Locate the cell with the specified text and output its [X, Y] center coordinate. 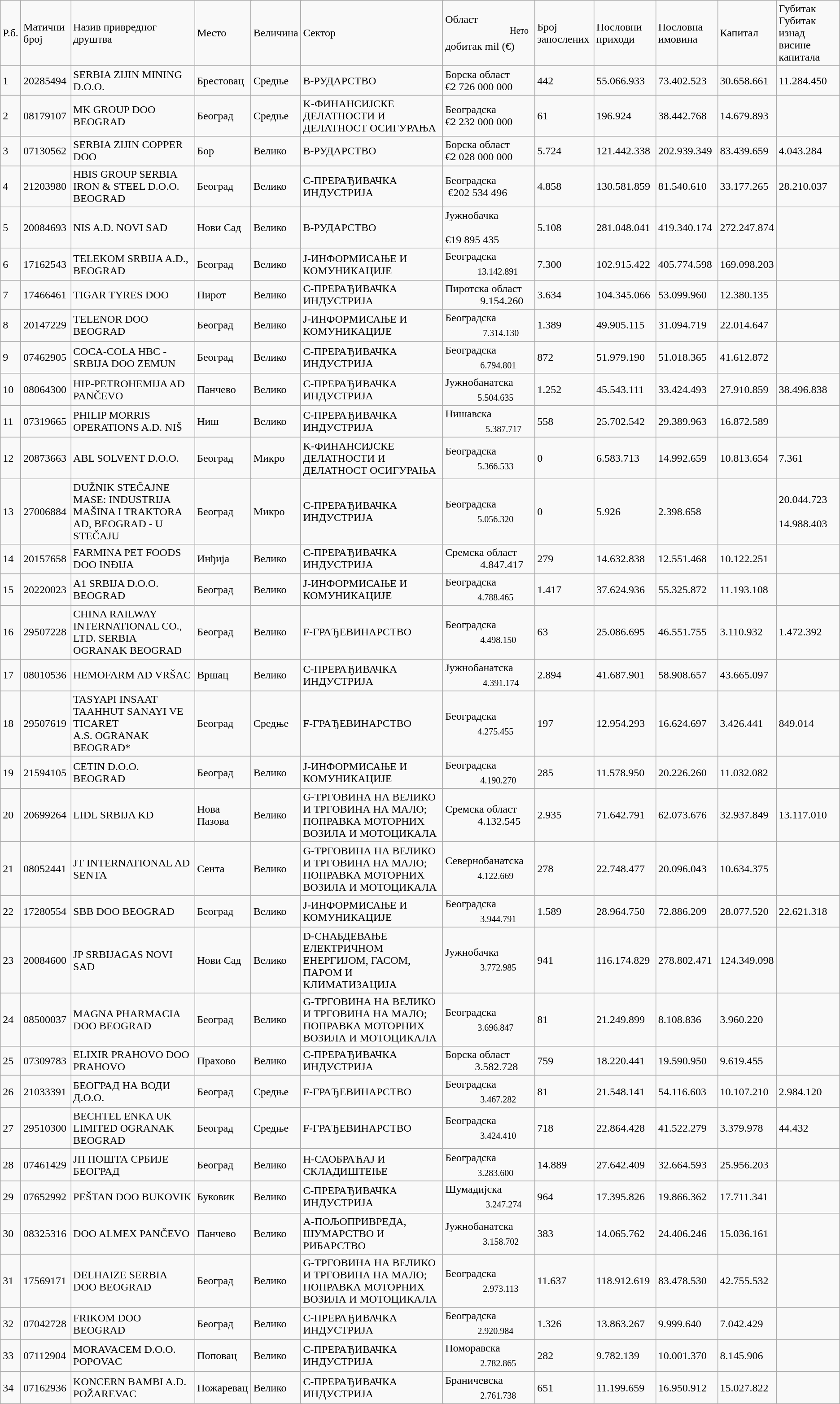
21.249.899 [625, 1019]
10.122.251 [747, 559]
3.110.932 [747, 632]
419.340.174 [687, 227]
27.642.409 [625, 1165]
14.889 [564, 1165]
31 [11, 1281]
11 [11, 422]
15.027.822 [747, 1387]
20157658 [46, 559]
Београдска 4.788.465 [489, 590]
13.117.010 [808, 815]
1.417 [564, 590]
12.380.135 [747, 294]
7.042.429 [747, 1324]
10.813.654 [747, 458]
ЈП ПОШТА СРБИЈЕ БЕОГРАД [133, 1165]
3.960.220 [747, 1019]
Београдска 6.794.801 [489, 357]
5.108 [564, 227]
18.220.441 [625, 1061]
22.864.428 [625, 1128]
6 [11, 264]
130.581.859 [625, 186]
17162543 [46, 264]
55.325.872 [687, 590]
Брестовац [223, 81]
8.145.906 [747, 1355]
Величина [276, 33]
38.442.768 [687, 116]
17466461 [46, 294]
32.664.593 [687, 1165]
14.992.659 [687, 458]
22.748.477 [625, 869]
25.702.542 [625, 422]
11.637 [564, 1281]
32 [11, 1324]
558 [564, 422]
TASYAPI INSAAT TAAHHUT SANAYI VE TICARETA.S. OGRANAK BEOGRAD* [133, 724]
Матични број [46, 33]
17280554 [46, 911]
51.018.365 [687, 357]
Сента [223, 869]
3 [11, 151]
22.621.318 [808, 911]
Београдска 4.190.270 [489, 773]
Прахово [223, 1061]
07319665 [46, 422]
10.634.375 [747, 869]
63 [564, 632]
116.174.829 [625, 960]
1 [11, 81]
Београдска 5.056.320 [489, 512]
Инђија [223, 559]
72.886.209 [687, 911]
Сремска област 4.132.545 [489, 815]
Београдска 3.944.791 [489, 911]
18 [11, 724]
10 [11, 389]
SBB DOO BEOGRAD [133, 911]
849.014 [808, 724]
Београдска 2.973.113 [489, 1281]
Јужнобанатска 5.504.635 [489, 389]
Бор [223, 151]
21 [11, 869]
62.073.676 [687, 815]
SERBIA ZIJIN COPPER DOO [133, 151]
Јужнобанатска 4.391.174 [489, 675]
Браничевска 2.761.738 [489, 1387]
1.326 [564, 1324]
9.782.139 [625, 1355]
HIP-PETROHEMIJA AD PANČEVO [133, 389]
33.177.265 [747, 186]
FRIKOM DOO BEOGRAD [133, 1324]
08052441 [46, 869]
FARMINA PET FOODS DOO INĐIJA [133, 559]
HBIS GROUP SERBIA IRON & STEEL D.O.O. BEOGRAD [133, 186]
12 [11, 458]
279 [564, 559]
30.658.661 [747, 81]
D-СНАБДЕВАЊЕ ЕЛЕКТРИЧНОМ ЕНЕРГИЈОМ, ГАСОМ, ПАРОМ И КЛИМАТИЗАЦИЈА [372, 960]
CHINA RAILWAY INTERNATIONAL CO., LTD. SERBIA OGRANAK BEOGRAD [133, 632]
33.424.493 [687, 389]
07461429 [46, 1165]
2.935 [564, 815]
12.551.468 [687, 559]
TIGAR TYRES DOO [133, 294]
29 [11, 1197]
26 [11, 1091]
272.247.874 [747, 227]
27006884 [46, 512]
DUŽNIK STEČAJNE MASE: INDUSTRIJA MAŠINA I TRAKTORA AD, BEOGRAD - U STEČAJU [133, 512]
10.107.210 [747, 1091]
29.389.963 [687, 422]
15.036.161 [747, 1233]
07042728 [46, 1324]
Пожаревац [223, 1387]
20699264 [46, 815]
28.210.037 [808, 186]
1.252 [564, 389]
DOO ALMEX PANČEVO [133, 1233]
3.426.441 [747, 724]
TELENOR DOO BEOGRAD [133, 326]
13 [11, 512]
Назив привредног друштва [133, 33]
7.300 [564, 264]
Пословни приходи [625, 33]
11.199.659 [625, 1387]
2.894 [564, 675]
Поповац [223, 1355]
1.389 [564, 326]
07162936 [46, 1387]
104.345.066 [625, 294]
07130562 [46, 151]
202.939.349 [687, 151]
19 [11, 773]
8.108.836 [687, 1019]
872 [564, 357]
Јужнобачка €19 895 435 [489, 227]
14 [11, 559]
07652992 [46, 1197]
9.619.455 [747, 1061]
27.910.859 [747, 389]
32.937.849 [747, 815]
196.924 [625, 116]
28 [11, 1165]
169.098.203 [747, 264]
Пословна имовина [687, 33]
Вршац [223, 675]
H-САОБРАЋАЈ И СКЛАДИШТЕЊЕ [372, 1165]
20.226.260 [687, 773]
Београдска 4.275.455 [489, 724]
13.863.267 [625, 1324]
Борска област €2 028 000 000 [489, 151]
11.578.950 [625, 773]
25.086.695 [625, 632]
TELEKOM SRBIJA A.D., BEOGRAD [133, 264]
08500037 [46, 1019]
118.912.619 [625, 1281]
31.094.719 [687, 326]
651 [564, 1387]
Севернобанатска 4.122.669 [489, 869]
11.032.082 [747, 773]
16.624.697 [687, 724]
29507619 [46, 724]
20 [11, 815]
23 [11, 960]
19.866.362 [687, 1197]
11.284.450 [808, 81]
NIS A.D. NOVI SAD [133, 227]
BECHTEL ENKA UK LIMITED OGRANAK BEOGRAD [133, 1128]
53.099.960 [687, 294]
28.964.750 [625, 911]
JP SRBIJAGAS NOVI SAD [133, 960]
LIDL SRBIJA KD [133, 815]
22 [11, 911]
Буковик [223, 1197]
07462905 [46, 357]
Нова Пазова [223, 815]
281.048.041 [625, 227]
28.077.520 [747, 911]
5.724 [564, 151]
Београдска 13.142.891 [489, 264]
11.193.108 [747, 590]
20084693 [46, 227]
83.439.659 [747, 151]
25.956.203 [747, 1165]
405.774.598 [687, 264]
20.044.723 14.988.403 [808, 512]
61 [564, 116]
Борска област 3.582.728 [489, 1061]
2.984.120 [808, 1091]
ELIXIR PRAHOVO DOO PRAHOVO [133, 1061]
БЕОГРАД НА ВОДИ Д.О.О. [133, 1091]
Нишавска 5.387.717 [489, 422]
Београдска 3.696.847 [489, 1019]
20084600 [46, 960]
Пиротска област 9.154.260 [489, 294]
278.802.471 [687, 960]
55.066.933 [625, 81]
29507228 [46, 632]
24 [11, 1019]
278 [564, 869]
Београдска 7.314.130 [489, 326]
5.926 [625, 512]
1.472.392 [808, 632]
08179107 [46, 116]
9 [11, 357]
21.548.141 [625, 1091]
SERBIA ZIJIN MINING D.O.O. [133, 81]
964 [564, 1197]
43.665.097 [747, 675]
4 [11, 186]
33 [11, 1355]
49.905.115 [625, 326]
KONCERN BAMBI A.D. POŽAREVAC [133, 1387]
46.551.755 [687, 632]
21203980 [46, 186]
14.065.762 [625, 1233]
54.116.603 [687, 1091]
Борска област €2 726 000 000 [489, 81]
27 [11, 1128]
Шумадијска 3.247.274 [489, 1197]
Београдска 5.366.533 [489, 458]
PHILIP MORRIS OPERATIONS A.D. NIŠ [133, 422]
JT INTERNATIONAL AD SENTA [133, 869]
A1 SRBIJA D.O.O. BEOGRAD [133, 590]
Сремска област 4.847.417 [489, 559]
Поморавска 2.782.865 [489, 1355]
41.612.872 [747, 357]
08064300 [46, 389]
Место [223, 33]
Губитак Губитак изнад висинекапитала [808, 33]
Београдска €2 232 000 000 [489, 116]
3.379.978 [747, 1128]
07309783 [46, 1061]
38.496.838 [808, 389]
7.361 [808, 458]
71.642.791 [625, 815]
Област Нетодобитак mil (€) [489, 33]
DELHAIZE SERBIA DOO BEOGRAD [133, 1281]
197 [564, 724]
Београдска €202 534 496 [489, 186]
14.632.838 [625, 559]
2 [11, 116]
Ниш [223, 422]
12.954.293 [625, 724]
10.001.370 [687, 1355]
ABL SOLVENT D.O.O. [133, 458]
Јужнобанатска 3.158.702 [489, 1233]
08325316 [46, 1233]
16.872.589 [747, 422]
20.096.043 [687, 869]
2.398.658 [687, 512]
MAGNA PHARMACIA DOO BEOGRAD [133, 1019]
442 [564, 81]
285 [564, 773]
Сектор [372, 33]
Број запослених [564, 33]
Београдска 4.498.150 [489, 632]
6.583.713 [625, 458]
51.979.190 [625, 357]
29510300 [46, 1128]
24.406.246 [687, 1233]
42.755.532 [747, 1281]
17 [11, 675]
14.679.893 [747, 116]
41.687.901 [625, 675]
17569171 [46, 1281]
20285494 [46, 81]
30 [11, 1233]
34 [11, 1387]
8 [11, 326]
Јужнобачка 3.772.985 [489, 960]
3.634 [564, 294]
73.402.523 [687, 81]
CETIN D.O.O. BEOGRAD [133, 773]
19.590.950 [687, 1061]
383 [564, 1233]
COCA-COLA HBC - SRBIJA DOO ZEMUN [133, 357]
4.858 [564, 186]
Београдска 3.467.282 [489, 1091]
41.522.279 [687, 1128]
A-ПОЉОПРИВРЕДА, ШУМАРСТВО И РИБАРСТВО [372, 1233]
21033391 [46, 1091]
Београдска 2.920.984 [489, 1324]
21594105 [46, 773]
PEŠTAN DOO BUKOVIK [133, 1197]
58.908.657 [687, 675]
1.589 [564, 911]
MK GROUP DOO BEOGRAD [133, 116]
15 [11, 590]
718 [564, 1128]
16 [11, 632]
Капитал [747, 33]
22.014.647 [747, 326]
44.432 [808, 1128]
17.395.826 [625, 1197]
4.043.284 [808, 151]
102.915.422 [625, 264]
Пирот [223, 294]
07112904 [46, 1355]
83.478.530 [687, 1281]
08010536 [46, 675]
45.543.111 [625, 389]
5 [11, 227]
282 [564, 1355]
20147229 [46, 326]
17.711.341 [747, 1197]
7 [11, 294]
121.442.338 [625, 151]
81.540.610 [687, 186]
37.624.936 [625, 590]
Београдска 3.424.410 [489, 1128]
9.999.640 [687, 1324]
20873663 [46, 458]
Београдска 3.283.600 [489, 1165]
759 [564, 1061]
124.349.098 [747, 960]
941 [564, 960]
25 [11, 1061]
16.950.912 [687, 1387]
MORAVACEM D.O.O. POPOVAC [133, 1355]
Р.б. [11, 33]
HEMOFARM AD VRŠAC [133, 675]
20220023 [46, 590]
